Extract the [x, y] coordinate from the center of the cell holding the provided text.  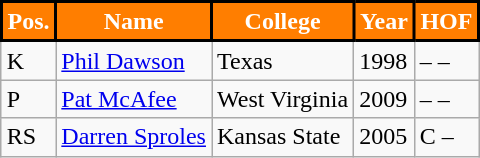
Phil Dawson [134, 60]
Darren Sproles [134, 137]
Pos. [28, 22]
HOF [446, 22]
West Virginia [283, 99]
2009 [384, 99]
P [28, 99]
Year [384, 22]
2005 [384, 137]
1998 [384, 60]
K [28, 60]
RS [28, 137]
Name [134, 22]
Kansas State [283, 137]
C – [446, 137]
Texas [283, 60]
Pat McAfee [134, 99]
College [283, 22]
